Search for the cell housing the specified text and yield its (x, y) center coordinate. 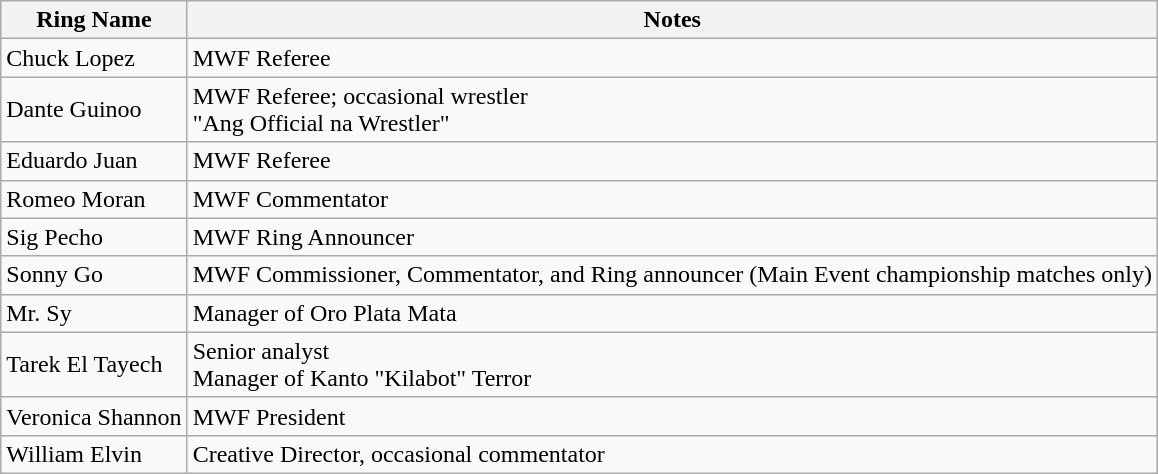
MWF Referee; occasional wrestler"Ang Official na Wrestler" (672, 110)
Romeo Moran (94, 199)
William Elvin (94, 454)
MWF President (672, 416)
Manager of Oro Plata Mata (672, 313)
Tarek El Tayech (94, 364)
MWF Ring Announcer (672, 237)
Ring Name (94, 20)
Chuck Lopez (94, 58)
Notes (672, 20)
Dante Guinoo (94, 110)
Mr. Sy (94, 313)
MWF Commissioner, Commentator, and Ring announcer (Main Event championship matches only) (672, 275)
MWF Commentator (672, 199)
Sonny Go (94, 275)
Veronica Shannon (94, 416)
Sig Pecho (94, 237)
Senior analystManager of Kanto "Kilabot" Terror (672, 364)
Creative Director, occasional commentator (672, 454)
Eduardo Juan (94, 161)
